Search for the cell housing the specified text and yield its (X, Y) center coordinate. 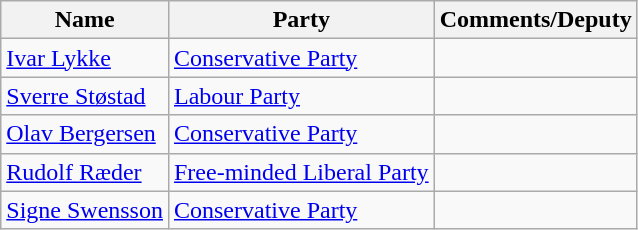
Olav Bergersen (85, 134)
Name (85, 20)
Ivar Lykke (85, 58)
Labour Party (301, 96)
Sverre Støstad (85, 96)
Free-minded Liberal Party (301, 172)
Comments/Deputy (536, 20)
Party (301, 20)
Rudolf Ræder (85, 172)
Signe Swensson (85, 210)
